Locate the cell with the specified text and output its [x, y] center coordinate. 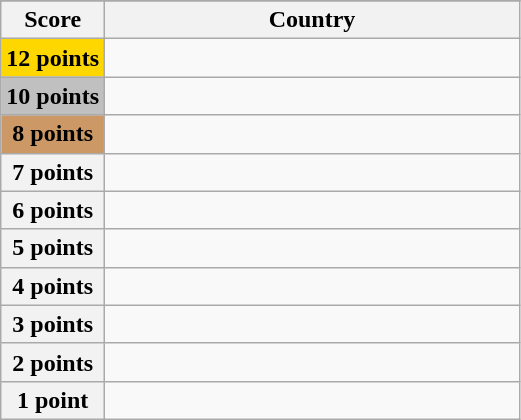
2 points [53, 362]
3 points [53, 324]
Country [312, 20]
12 points [53, 58]
5 points [53, 248]
1 point [53, 400]
4 points [53, 286]
6 points [53, 210]
10 points [53, 96]
Score [53, 20]
8 points [53, 134]
7 points [53, 172]
